Detect which cell encompasses the target text, then output its (x, y) center coordinate. 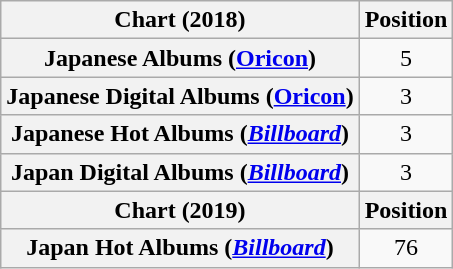
76 (406, 248)
Japanese Hot Albums (Billboard) (180, 134)
Chart (2019) (180, 210)
5 (406, 58)
Japan Hot Albums (Billboard) (180, 248)
Japan Digital Albums (Billboard) (180, 172)
Japanese Digital Albums (Oricon) (180, 96)
Japanese Albums (Oricon) (180, 58)
Chart (2018) (180, 20)
